Scan for the cell matching the given text and deliver its (x, y) coordinate at center. 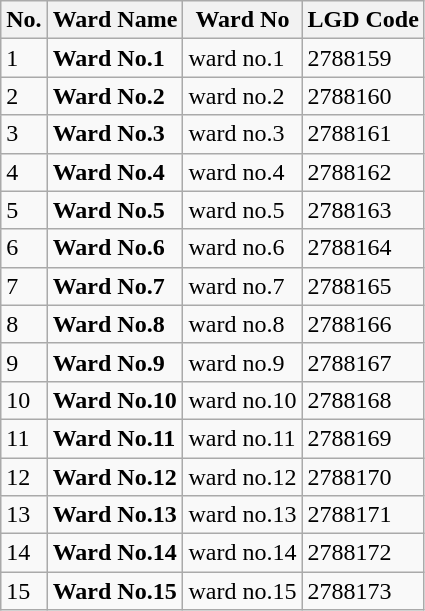
ward no.5 (242, 210)
2788162 (363, 172)
LGD Code (363, 20)
Ward No (242, 20)
ward no.13 (242, 515)
2788167 (363, 362)
Ward No.15 (115, 591)
Ward No.12 (115, 477)
ward no.8 (242, 324)
13 (24, 515)
4 (24, 172)
2788164 (363, 248)
2788160 (363, 96)
2788171 (363, 515)
Ward No.10 (115, 400)
ward no.1 (242, 58)
ward no.11 (242, 438)
Ward No.7 (115, 286)
2788165 (363, 286)
8 (24, 324)
2788172 (363, 553)
5 (24, 210)
Ward No.3 (115, 134)
Ward No.9 (115, 362)
ward no.12 (242, 477)
Ward No.5 (115, 210)
No. (24, 20)
Ward No.6 (115, 248)
2788168 (363, 400)
2788169 (363, 438)
Ward No.2 (115, 96)
12 (24, 477)
2788170 (363, 477)
2788173 (363, 591)
Ward No.11 (115, 438)
ward no.2 (242, 96)
ward no.7 (242, 286)
6 (24, 248)
2788166 (363, 324)
Ward No.14 (115, 553)
1 (24, 58)
10 (24, 400)
ward no.14 (242, 553)
3 (24, 134)
Ward No.4 (115, 172)
ward no.10 (242, 400)
ward no.15 (242, 591)
ward no.6 (242, 248)
2788163 (363, 210)
15 (24, 591)
7 (24, 286)
9 (24, 362)
Ward Name (115, 20)
2 (24, 96)
Ward No.13 (115, 515)
ward no.9 (242, 362)
14 (24, 553)
2788161 (363, 134)
Ward No.8 (115, 324)
ward no.3 (242, 134)
2788159 (363, 58)
Ward No.1 (115, 58)
ward no.4 (242, 172)
11 (24, 438)
